Search for the cell housing the specified text and yield its [x, y] center coordinate. 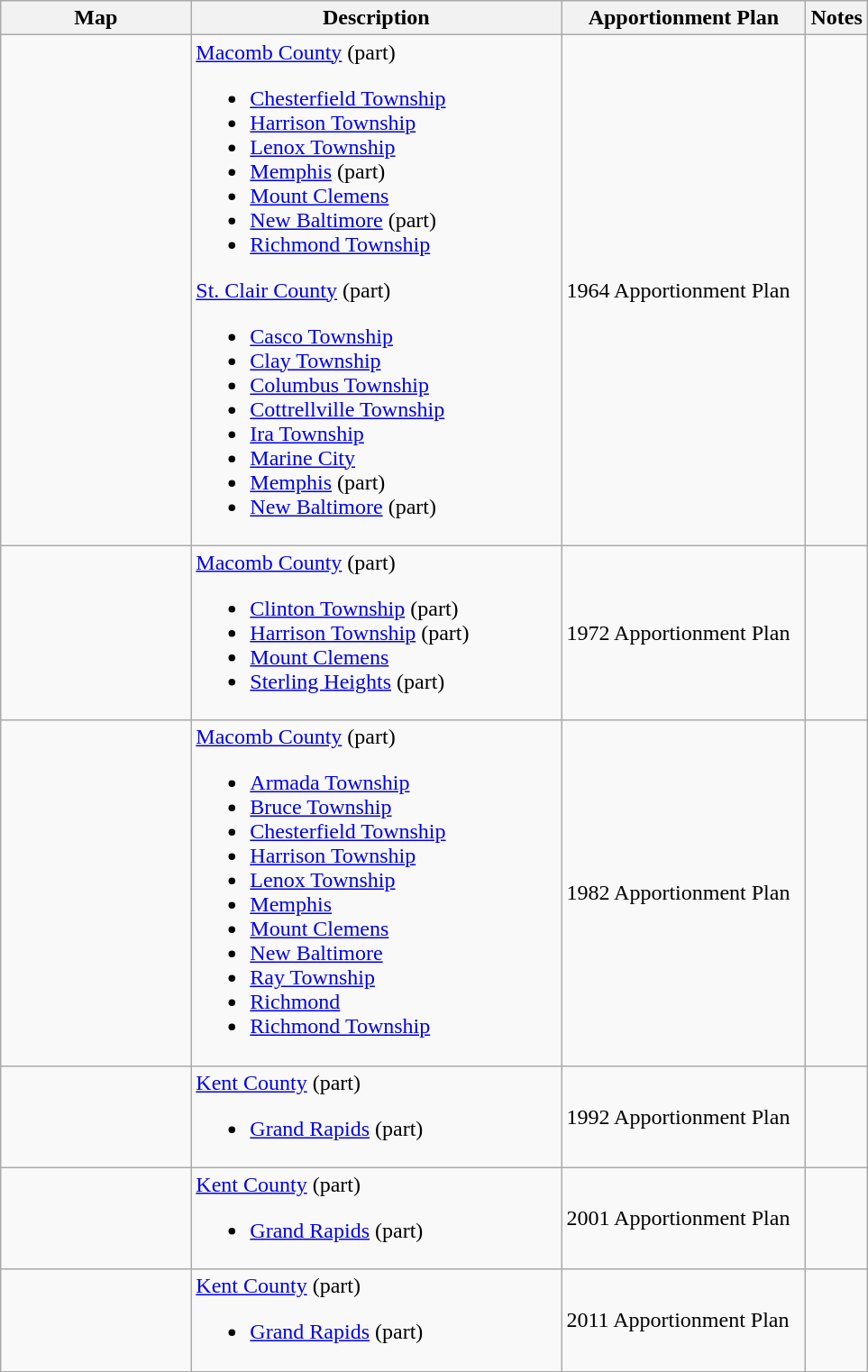
Notes [836, 18]
1992 Apportionment Plan [683, 1116]
Macomb County (part)Clinton Township (part)Harrison Township (part)Mount ClemensSterling Heights (part) [377, 633]
Map [96, 18]
1964 Apportionment Plan [683, 290]
1972 Apportionment Plan [683, 633]
1982 Apportionment Plan [683, 892]
2001 Apportionment Plan [683, 1219]
2011 Apportionment Plan [683, 1320]
Apportionment Plan [683, 18]
Description [377, 18]
